Pinpoint the cell where the given text exists, returning its (X, Y) midpoint coordinate. 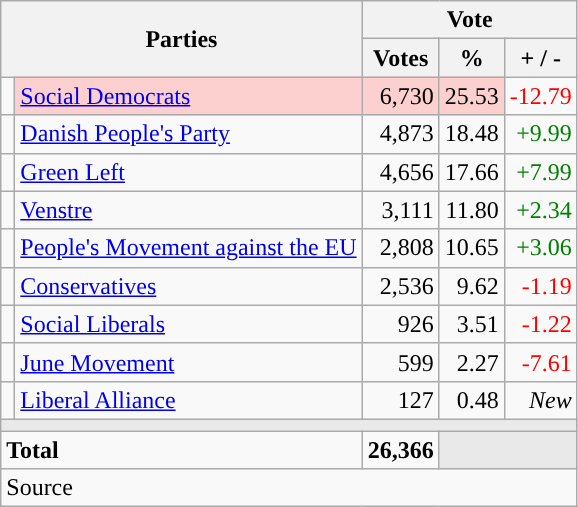
People's Movement against the EU (188, 248)
11.80 (472, 210)
0.48 (472, 400)
Vote (470, 20)
10.65 (472, 248)
599 (400, 362)
Green Left (188, 172)
26,366 (400, 449)
Liberal Alliance (188, 400)
2,536 (400, 286)
Danish People's Party (188, 134)
-7.61 (540, 362)
+7.99 (540, 172)
Votes (400, 58)
3,111 (400, 210)
Social Liberals (188, 324)
6,730 (400, 96)
2,808 (400, 248)
4,873 (400, 134)
-1.19 (540, 286)
926 (400, 324)
Parties (182, 39)
Conservatives (188, 286)
9.62 (472, 286)
-12.79 (540, 96)
+ / - (540, 58)
+2.34 (540, 210)
-1.22 (540, 324)
4,656 (400, 172)
+3.06 (540, 248)
2.27 (472, 362)
New (540, 400)
18.48 (472, 134)
Social Democrats (188, 96)
Source (290, 488)
Total (182, 449)
127 (400, 400)
June Movement (188, 362)
17.66 (472, 172)
% (472, 58)
Venstre (188, 210)
3.51 (472, 324)
+9.99 (540, 134)
25.53 (472, 96)
